Extract the (X, Y) coordinate from the center of the cell holding the provided text.  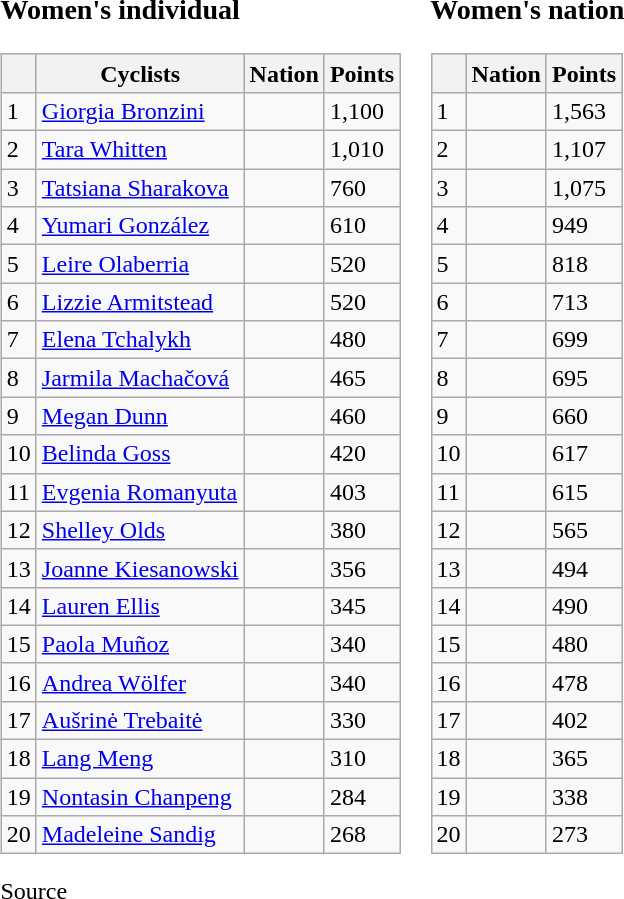
818 (584, 264)
Tara Whitten (140, 150)
Evgenia Romanyuta (140, 492)
695 (584, 378)
949 (584, 226)
615 (584, 492)
490 (584, 606)
465 (362, 378)
1,563 (584, 111)
Paola Muñoz (140, 644)
494 (584, 568)
Shelley Olds (140, 530)
380 (362, 530)
330 (362, 720)
Giorgia Bronzini (140, 111)
338 (584, 797)
Elena Tchalykh (140, 340)
268 (362, 835)
1,100 (362, 111)
Lauren Ellis (140, 606)
1,075 (584, 188)
Andrea Wölfer (140, 682)
403 (362, 492)
402 (584, 720)
760 (362, 188)
365 (584, 759)
565 (584, 530)
617 (584, 454)
284 (362, 797)
Lang Meng (140, 759)
Lizzie Armitstead (140, 302)
Cyclists (140, 73)
699 (584, 340)
1,010 (362, 150)
420 (362, 454)
Yumari González (140, 226)
460 (362, 416)
356 (362, 568)
Joanne Kiesanowski (140, 568)
660 (584, 416)
Belinda Goss (140, 454)
310 (362, 759)
Madeleine Sandig (140, 835)
273 (584, 835)
Megan Dunn (140, 416)
478 (584, 682)
1,107 (584, 150)
610 (362, 226)
Jarmila Machačová (140, 378)
345 (362, 606)
Nontasin Chanpeng (140, 797)
Tatsiana Sharakova (140, 188)
Aušrinė Trebaitė (140, 720)
713 (584, 302)
Leire Olaberria (140, 264)
